Provide the [x, y] coordinate of the cell's center where the given text is located.  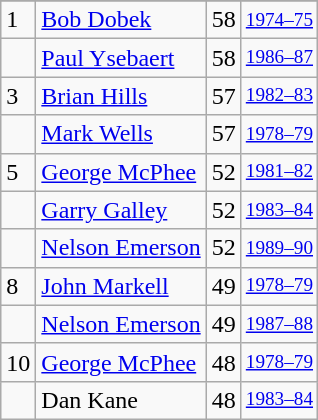
Bob Dobek [121, 20]
Paul Ysebaert [121, 58]
1986–87 [279, 58]
10 [18, 362]
Mark Wells [121, 134]
Brian Hills [121, 96]
1982–83 [279, 96]
Dan Kane [121, 400]
Garry Galley [121, 210]
1981–82 [279, 172]
1987–88 [279, 324]
1 [18, 20]
1989–90 [279, 248]
8 [18, 286]
5 [18, 172]
John Markell [121, 286]
3 [18, 96]
1974–75 [279, 20]
